Return the [x, y] coordinate for the center point of the cell that contains the specified text.  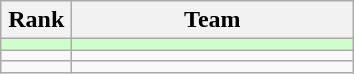
Team [212, 20]
Rank [36, 20]
